Scan for the cell matching the given text and deliver its (x, y) coordinate at center. 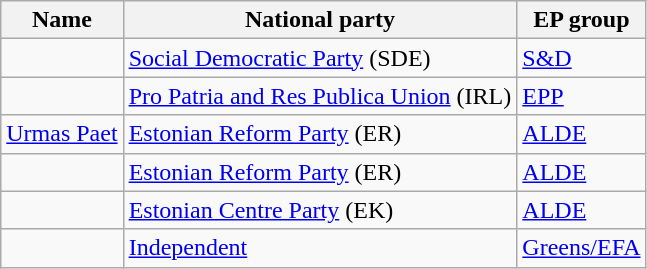
S&D (582, 58)
Name (62, 20)
National party (320, 20)
Urmas Paet (62, 134)
Social Democratic Party (SDE) (320, 58)
Estonian Centre Party (EK) (320, 210)
Pro Patria and Res Publica Union (IRL) (320, 96)
Independent (320, 248)
EPP (582, 96)
Greens/EFA (582, 248)
EP group (582, 20)
